Detect which cell encompasses the target text, then output its [x, y] center coordinate. 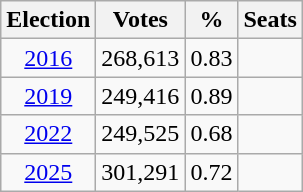
0.89 [212, 96]
301,291 [140, 172]
2022 [48, 134]
0.83 [212, 58]
% [212, 20]
268,613 [140, 58]
0.72 [212, 172]
Election [48, 20]
2025 [48, 172]
2019 [48, 96]
2016 [48, 58]
Seats [270, 20]
249,416 [140, 96]
Votes [140, 20]
249,525 [140, 134]
0.68 [212, 134]
